Search for the cell housing the specified text and yield its [x, y] center coordinate. 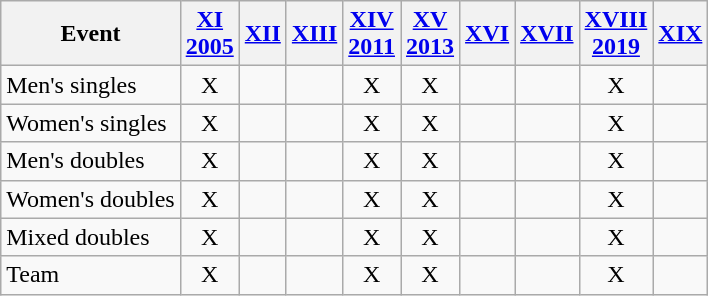
Event [90, 34]
XVIII 2019 [616, 34]
Men's singles [90, 85]
Team [90, 275]
XII [262, 34]
Women's doubles [90, 199]
XIV 2011 [372, 34]
XIX [680, 34]
XV2013 [430, 34]
XVII [547, 34]
Mixed doubles [90, 237]
XI 2005 [210, 34]
XVI [488, 34]
XIII [314, 34]
Men's doubles [90, 161]
Women's singles [90, 123]
